Pinpoint the cell where the given text exists, returning its (X, Y) midpoint coordinate. 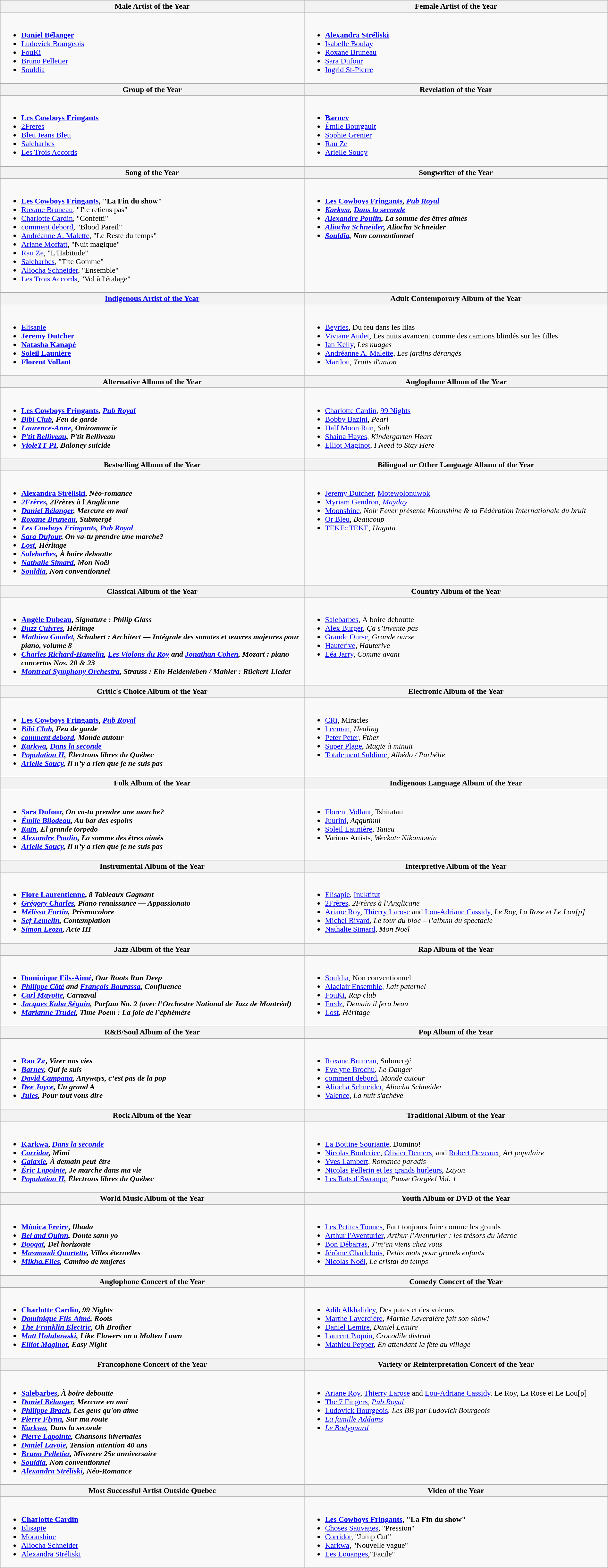
BarnevÉmile BourgaultSophie GrenierRau ZeArielle Soucy (456, 131)
Alexandra StréliskiIsabelle BoulayRoxane BruneauSara DufourIngrid St-Pierre (456, 48)
Mônica Freire, IlhadaBel and Quinn, Donte sann yoBoogat, Del horizonteMasmoudi Quartette, Villes éternellesMikha.Elles, Camino de mujeres (152, 1240)
Song of the Year (152, 172)
Charlotte CardinElisapieMoonshineAliocha SchneiderAlexandra Stréliski (152, 1532)
Roxane Bruneau, SubmergéEvelyne Brochu, Le Dangercomment debord, Monde autourAliocha Schneider, Aliocha SchneiderValence, La nuit s'achève (456, 1074)
CRi, MiraclesLeeman, HealingPeter Peter, ÉtherSuper Plage, Magie à minuitTotalement Sublime, Albédo / Parhélie (456, 737)
Male Artist of the Year (152, 6)
Bestselling Album of the Year (152, 465)
Francophone Concert of the Year (152, 1365)
Group of the Year (152, 89)
Anglophone Concert of the Year (152, 1282)
Anglophone Album of the Year (456, 382)
Les Cowboys Fringants2FrèresBleu Jeans BleuSalebarbesLes Trois Accords (152, 131)
Indigenous Artist of the Year (152, 299)
ElisapieJeremy DutcherNatasha KanapéSoleil LaunièreFlorent Vollant (152, 340)
Most Successful Artist Outside Quebec (152, 1491)
Comedy Concert of the Year (456, 1282)
Pop Album of the Year (456, 1032)
World Music Album of the Year (152, 1198)
Bilingual or Other Language Album of the Year (456, 465)
Youth Album or DVD of the Year (456, 1198)
Instrumental Album of the Year (152, 866)
Les Cowboys Fringants, Pub RoyalBibi Club, Feu de gardeLaurence-Anne, OniromancieP'tit Belliveau, P'tit BelliveauVioleTT PI, Baloney suicide (152, 423)
Salebarbes, À boire deboutteAlex Burger, Ça s’invente pasGrande Ourse, Grande ourseHauterive, HauteriveLéa Jarry, Comme avant (456, 642)
Classical Album of the Year (152, 591)
Interpretive Album of the Year (456, 866)
Rau Ze, Virer nos viesBarnev, Qui je suisDavid Campana, Anyways, c’est pas de la popDee Joyce, Un grand AJules, Pour tout vous dire (152, 1074)
Rock Album of the Year (152, 1115)
Alternative Album of the Year (152, 382)
Female Artist of the Year (456, 6)
Daniel BélangerLudovick BourgeoisFouKiBruno PelletierSouldia (152, 48)
Revelation of the Year (456, 89)
Country Album of the Year (456, 591)
R&B/Soul Album of the Year (152, 1032)
Critic's Choice Album of the Year (152, 692)
Video of the Year (456, 1491)
Electronic Album of the Year (456, 692)
Les Cowboys Fringants, "La Fin du show"Choses Sauvages, "Pression"Corridor, "Jump Cut"Karkwa, "Nouvelle vague"Les Louanges,"Facile" (456, 1532)
Karkwa, Dans la secondeCorridor, MimiGalaxie, À demain peut-êtreÉric Lapointe, Je marche dans ma viePopulation II, Électrons libres du Québec (152, 1157)
Florent Vollant, TshitatauJuurini, AqqutinniSoleil Launière, TaueuVarious Artists, Weckatc Nikamowin (456, 825)
Variety or Reinterpretation Concert of the Year (456, 1365)
Souldia, Non conventionnelAlaclair Ensemble, Lait paternelFouKi, Rap clubFredz, Demain il fera beauLost, Héritage (456, 991)
Charlotte Cardin, 99 NightsBobby Bazini, PearlHalf Moon Run, SaltShaina Hayes, Kindergarten HeartElliot Maginot, I Need to Stay Here (456, 423)
Jazz Album of the Year (152, 949)
Indigenous Language Album of the Year (456, 783)
Adult Contemporary Album of the Year (456, 299)
Songwriter of the Year (456, 172)
Rap Album of the Year (456, 949)
Folk Album of the Year (152, 783)
Traditional Album of the Year (456, 1115)
